Capture the cell that displays the provided text and extract its (x, y) central coordinate. 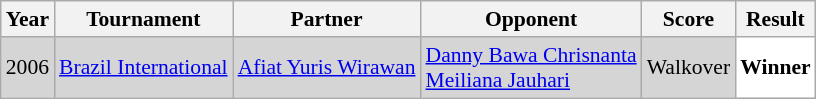
Danny Bawa Chrisnanta Meiliana Jauhari (530, 68)
2006 (28, 68)
Afiat Yuris Wirawan (327, 68)
Tournament (144, 19)
Brazil International (144, 68)
Score (689, 19)
Winner (776, 68)
Partner (327, 19)
Opponent (530, 19)
Year (28, 19)
Result (776, 19)
Walkover (689, 68)
